Scan for the cell matching the given text and deliver its (x, y) coordinate at center. 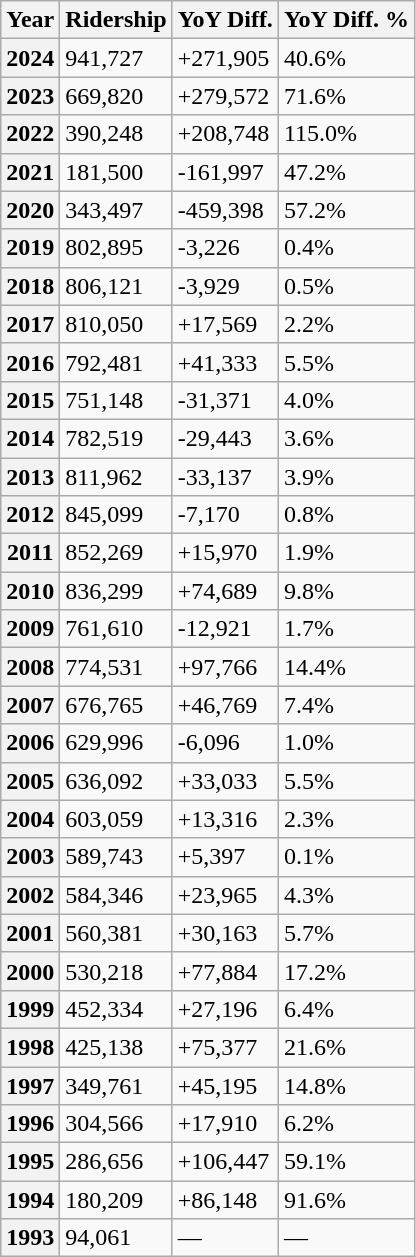
+17,569 (225, 324)
2001 (30, 933)
+5,397 (225, 857)
-29,443 (225, 438)
4.0% (346, 400)
+30,163 (225, 933)
2016 (30, 362)
+46,769 (225, 705)
2010 (30, 591)
-12,921 (225, 629)
91.6% (346, 1200)
1995 (30, 1162)
17.2% (346, 971)
1.0% (346, 743)
530,218 (116, 971)
+77,884 (225, 971)
-3,226 (225, 248)
452,334 (116, 1009)
+45,195 (225, 1085)
14.8% (346, 1085)
71.6% (346, 96)
1999 (30, 1009)
2020 (30, 210)
2009 (30, 629)
57.2% (346, 210)
+33,033 (225, 781)
2022 (30, 134)
+97,766 (225, 667)
584,346 (116, 895)
0.4% (346, 248)
+208,748 (225, 134)
+23,965 (225, 895)
40.6% (346, 58)
-6,096 (225, 743)
2.2% (346, 324)
2023 (30, 96)
2019 (30, 248)
21.6% (346, 1047)
7.4% (346, 705)
181,500 (116, 172)
2018 (30, 286)
1998 (30, 1047)
Ridership (116, 20)
+271,905 (225, 58)
-31,371 (225, 400)
2011 (30, 553)
-33,137 (225, 477)
676,765 (116, 705)
YoY Diff. (225, 20)
14.4% (346, 667)
-7,170 (225, 515)
2002 (30, 895)
2024 (30, 58)
343,497 (116, 210)
1.9% (346, 553)
560,381 (116, 933)
2007 (30, 705)
3.6% (346, 438)
-161,997 (225, 172)
2012 (30, 515)
941,727 (116, 58)
2003 (30, 857)
94,061 (116, 1238)
425,138 (116, 1047)
0.5% (346, 286)
810,050 (116, 324)
629,996 (116, 743)
845,099 (116, 515)
+41,333 (225, 362)
6.2% (346, 1124)
782,519 (116, 438)
806,121 (116, 286)
1994 (30, 1200)
792,481 (116, 362)
2015 (30, 400)
286,656 (116, 1162)
+27,196 (225, 1009)
1.7% (346, 629)
2014 (30, 438)
Year (30, 20)
774,531 (116, 667)
1997 (30, 1085)
2000 (30, 971)
636,092 (116, 781)
2006 (30, 743)
4.3% (346, 895)
+279,572 (225, 96)
669,820 (116, 96)
+13,316 (225, 819)
5.7% (346, 933)
+15,970 (225, 553)
304,566 (116, 1124)
6.4% (346, 1009)
836,299 (116, 591)
589,743 (116, 857)
115.0% (346, 134)
+86,148 (225, 1200)
3.9% (346, 477)
761,610 (116, 629)
+106,447 (225, 1162)
-459,398 (225, 210)
+74,689 (225, 591)
811,962 (116, 477)
802,895 (116, 248)
751,148 (116, 400)
59.1% (346, 1162)
2005 (30, 781)
0.1% (346, 857)
852,269 (116, 553)
1996 (30, 1124)
9.8% (346, 591)
47.2% (346, 172)
603,059 (116, 819)
390,248 (116, 134)
2.3% (346, 819)
+17,910 (225, 1124)
2021 (30, 172)
2008 (30, 667)
2004 (30, 819)
1993 (30, 1238)
2017 (30, 324)
0.8% (346, 515)
-3,929 (225, 286)
YoY Diff. % (346, 20)
+75,377 (225, 1047)
349,761 (116, 1085)
180,209 (116, 1200)
2013 (30, 477)
